Search for the cell housing the specified text and yield its (x, y) center coordinate. 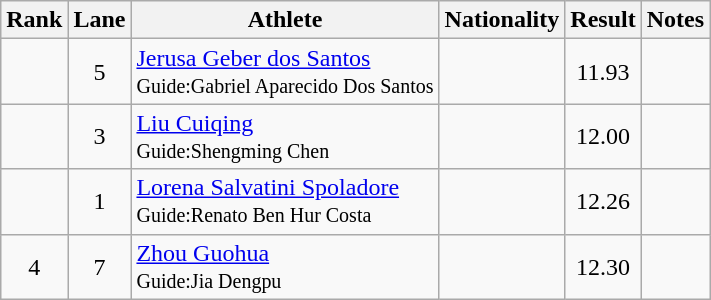
Liu Cuiqing Guide:Shengming Chen (285, 136)
Athlete (285, 20)
Jerusa Geber dos Santos Guide:Gabriel Aparecido Dos Santos (285, 72)
7 (100, 266)
Result (603, 20)
Rank (34, 20)
Nationality (502, 20)
1 (100, 202)
12.00 (603, 136)
5 (100, 72)
Notes (675, 20)
Zhou Guohua Guide:Jia Dengpu (285, 266)
Lorena Salvatini Spoladore Guide:Renato Ben Hur Costa (285, 202)
Lane (100, 20)
3 (100, 136)
12.30 (603, 266)
12.26 (603, 202)
4 (34, 266)
11.93 (603, 72)
